Capture the cell that displays the provided text and extract its (x, y) central coordinate. 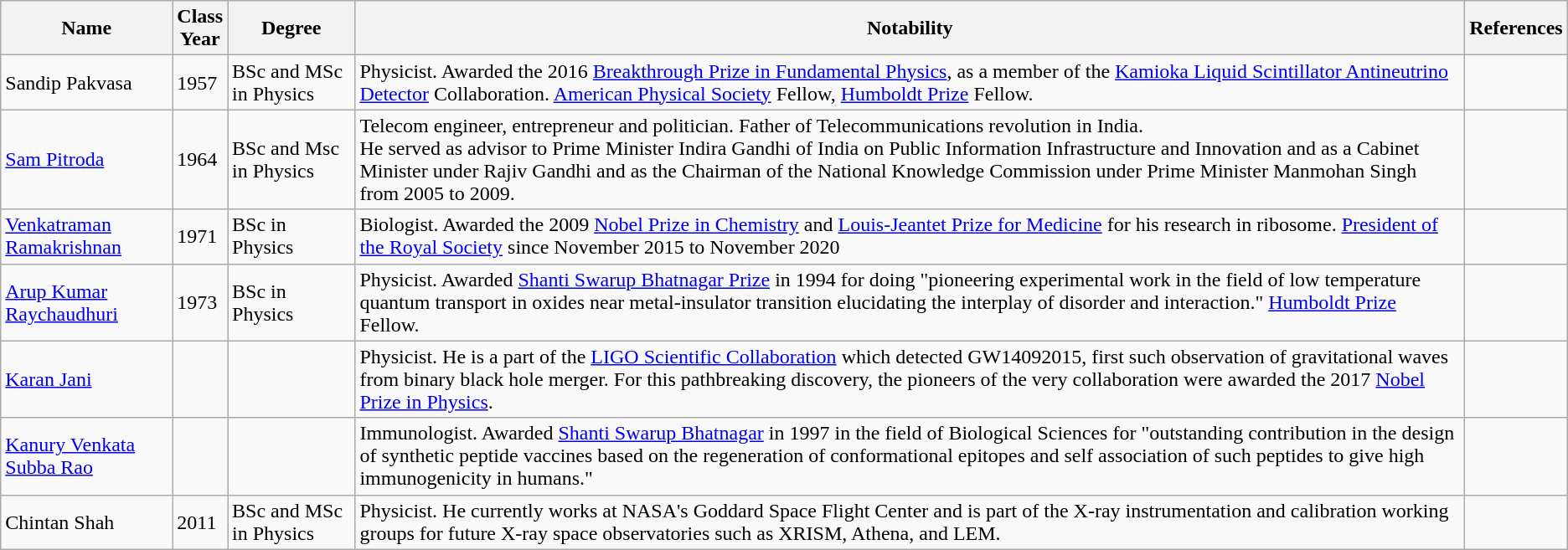
1971 (200, 236)
References (1516, 28)
Kanury Venkata Subba Rao (87, 456)
Karan Jani (87, 379)
2011 (200, 522)
Notability (910, 28)
1957 (200, 82)
Venkatraman Ramakrishnan (87, 236)
Sam Pitroda (87, 159)
Chintan Shah (87, 522)
1973 (200, 302)
BSc and Msc in Physics (291, 159)
Name (87, 28)
ClassYear (200, 28)
1964 (200, 159)
Arup Kumar Raychaudhuri (87, 302)
Degree (291, 28)
Sandip Pakvasa (87, 82)
